Find where the given text appears and provide that cell's center as (x, y) coordinate. 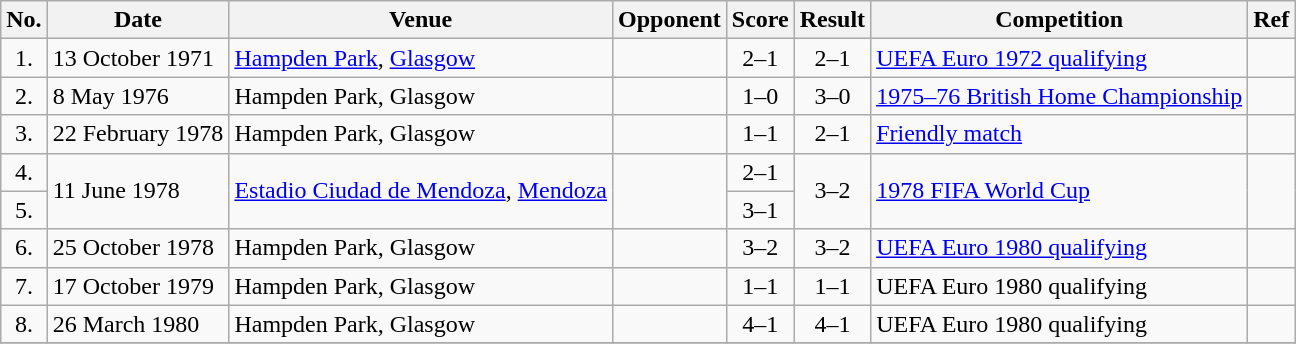
UEFA Euro 1972 qualifying (1060, 58)
Date (138, 20)
No. (24, 20)
25 October 1978 (138, 248)
3. (24, 134)
3–1 (760, 210)
Result (832, 20)
1975–76 British Home Championship (1060, 96)
6. (24, 248)
1978 FIFA World Cup (1060, 191)
3–0 (832, 96)
8 May 1976 (138, 96)
8. (24, 324)
1. (24, 58)
Competition (1060, 20)
4. (24, 172)
Opponent (669, 20)
11 June 1978 (138, 191)
Estadio Ciudad de Mendoza, Mendoza (421, 191)
Venue (421, 20)
Score (760, 20)
22 February 1978 (138, 134)
13 October 1971 (138, 58)
5. (24, 210)
26 March 1980 (138, 324)
17 October 1979 (138, 286)
Friendly match (1060, 134)
Ref (1272, 20)
1–0 (760, 96)
2. (24, 96)
7. (24, 286)
